Return the (x, y) coordinate for the center point of the cell that contains the specified text.  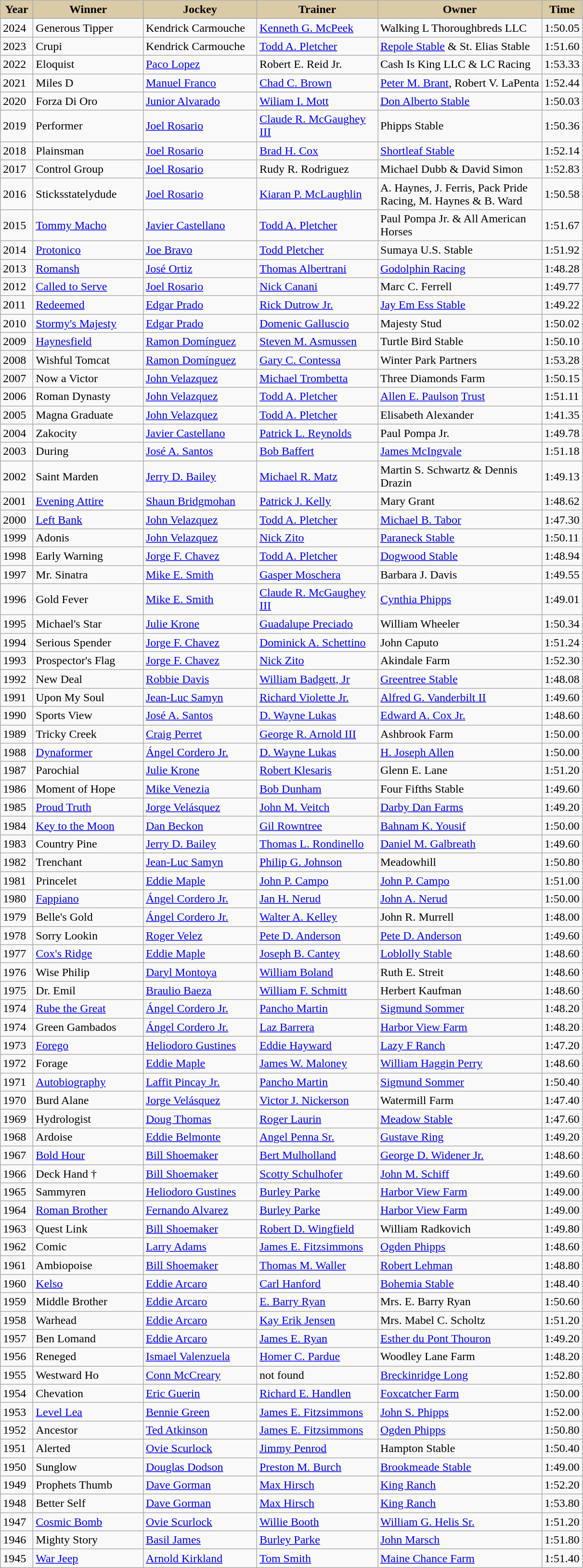
H. Joseph Allen (459, 752)
1:52.80 (562, 1375)
Darby Dan Farms (459, 807)
Chad C. Brown (317, 83)
1973 (17, 1045)
1:50.05 (562, 28)
1:47.60 (562, 1118)
2023 (17, 46)
1987 (17, 771)
Zakocity (89, 433)
1981 (17, 880)
1:51.11 (562, 397)
1:48.80 (562, 1265)
Forego (89, 1045)
Ismael Valenzuela (200, 1357)
Joseph B. Cantey (317, 954)
1:52.00 (562, 1412)
Eddie Belmonte (200, 1137)
Michael Trombetta (317, 378)
1:48.28 (562, 268)
Rube the Great (89, 1009)
Patrick J. Kelly (317, 501)
Jimmy Penrod (317, 1448)
Gustave Ring (459, 1137)
2000 (17, 519)
2008 (17, 360)
Watermill Farm (459, 1100)
1:50.10 (562, 342)
John R. Murrell (459, 917)
Bahnam K. Yousif (459, 825)
1975 (17, 990)
Redeemed (89, 305)
Bob Baffert (317, 451)
1950 (17, 1466)
Daryl Montoya (200, 972)
John M. Veitch (317, 807)
Mary Grant (459, 501)
1:50.58 (562, 193)
Majesty Stud (459, 323)
Bert Mulholland (317, 1155)
Cosmic Bomb (89, 1522)
Meadowhill (459, 862)
Mr. Sinatra (89, 574)
Conn McCreary (200, 1375)
Robert E. Reid Jr. (317, 64)
Performer (89, 126)
Michael Dubb & David Simon (459, 169)
1988 (17, 752)
Forza Di Oro (89, 101)
Homer C. Pardue (317, 1357)
1:48.08 (562, 679)
Bohemia Stable (459, 1284)
1956 (17, 1357)
1998 (17, 556)
George D. Widener Jr. (459, 1155)
Sammyren (89, 1192)
Sports View (89, 716)
War Jeep (89, 1558)
Esther du Pont Thouron (459, 1338)
1:52.44 (562, 83)
Sunglow (89, 1466)
2002 (17, 476)
Crupi (89, 46)
Brad H. Cox (317, 151)
1:50.11 (562, 538)
1:48.00 (562, 917)
New Deal (89, 679)
Bold Hour (89, 1155)
2021 (17, 83)
Control Group (89, 169)
Cash Is King LLC & LC Racing (459, 64)
Paraneck Stable (459, 538)
Patrick L. Reynolds (317, 433)
2012 (17, 287)
1:52.83 (562, 169)
Loblolly Stable (459, 954)
Willie Booth (317, 1522)
John Marsch (459, 1540)
1965 (17, 1192)
Angel Penna Sr. (317, 1137)
1:41.35 (562, 415)
Green Gambados (89, 1027)
Tricky Creek (89, 734)
1962 (17, 1247)
Michael's Star (89, 624)
Protonico (89, 250)
William Radkovich (459, 1229)
Evening Attire (89, 501)
Don Alberto Stable (459, 101)
1:53.80 (562, 1504)
Carl Hanford (317, 1284)
Turtle Bird Stable (459, 342)
1991 (17, 697)
Ben Lomand (89, 1338)
Ancestor (89, 1430)
E. Barry Ryan (317, 1302)
Wiliam I. Mott (317, 101)
Peter M. Brant, Robert V. LaPenta (459, 83)
1:47.30 (562, 519)
1:51.92 (562, 250)
Left Bank (89, 519)
Tommy Macho (89, 225)
1:51.60 (562, 46)
1:51.80 (562, 1540)
2017 (17, 169)
Phipps Stable (459, 126)
Prospector's Flag (89, 661)
1:49.80 (562, 1229)
William Boland (317, 972)
Trainer (317, 10)
1:51.18 (562, 451)
1994 (17, 643)
1:49.55 (562, 574)
Thomas Albertrani (317, 268)
1982 (17, 862)
John Caputo (459, 643)
Walking L Thoroughbreds LLC (459, 28)
Bennie Green (200, 1412)
Dogwood Stable (459, 556)
1:47.40 (562, 1100)
William G. Helis Sr. (459, 1522)
Dr. Emil (89, 990)
Quest Link (89, 1229)
Herbert Kaufman (459, 990)
Warhead (89, 1320)
Deck Hand † (89, 1174)
1954 (17, 1393)
Magna Graduate (89, 415)
Marc C. Ferrell (459, 287)
1:51.24 (562, 643)
1966 (17, 1174)
Shaun Bridgmohan (200, 501)
Mrs. Mabel C. Scholtz (459, 1320)
Douglas Dodson (200, 1466)
Plainsman (89, 151)
Fappiano (89, 899)
Proud Truth (89, 807)
Better Self (89, 1504)
2010 (17, 323)
1:51.40 (562, 1558)
Domenic Galluscio (317, 323)
Trenchant (89, 862)
Breckinridge Long (459, 1375)
1955 (17, 1375)
Michael R. Matz (317, 476)
2006 (17, 397)
Guadalupe Preciado (317, 624)
1985 (17, 807)
Hydrologist (89, 1118)
William F. Schmitt (317, 990)
1:50.36 (562, 126)
Westward Ho (89, 1375)
Gasper Moschera (317, 574)
1948 (17, 1504)
1997 (17, 574)
1960 (17, 1284)
James McIngvale (459, 451)
Mighty Story (89, 1540)
1963 (17, 1229)
Mike Venezia (200, 789)
1:48.62 (562, 501)
Jan H. Nerud (317, 899)
1:50.34 (562, 624)
1:48.40 (562, 1284)
Nick Canani (317, 287)
Allen E. Paulson Trust (459, 397)
Winner (89, 10)
Elisabeth Alexander (459, 415)
Alfred G. Vanderbilt II (459, 697)
Forage (89, 1064)
Richard E. Handlen (317, 1393)
1:53.28 (562, 360)
Comic (89, 1247)
1961 (17, 1265)
1:49.01 (562, 600)
1:50.15 (562, 378)
Ted Atkinson (200, 1430)
Thomas M. Waller (317, 1265)
José Ortiz (200, 268)
Bob Dunham (317, 789)
Stormy's Majesty (89, 323)
Braulio Baeza (200, 990)
Roger Laurin (317, 1118)
1:50.02 (562, 323)
Joe Bravo (200, 250)
Gold Fever (89, 600)
Jay Em Ess Stable (459, 305)
Ambiopoise (89, 1265)
Reneged (89, 1357)
Roman Brother (89, 1210)
Parochial (89, 771)
Four Fifths Stable (459, 789)
Shortleaf Stable (459, 151)
1:53.33 (562, 64)
Mrs. E. Barry Ryan (459, 1302)
Craig Perret (200, 734)
Belle's Gold (89, 917)
2005 (17, 415)
William Haggin Perry (459, 1064)
1978 (17, 936)
Miles D (89, 83)
Cynthia Phipps (459, 600)
Laffit Pincay Jr. (200, 1082)
Brookmeade Stable (459, 1466)
2018 (17, 151)
1968 (17, 1137)
Junior Alvarado (200, 101)
Three Diamonds Farm (459, 378)
2013 (17, 268)
1989 (17, 734)
Adonis (89, 538)
James W. Maloney (317, 1064)
1:48.94 (562, 556)
Kay Erik Jensen (317, 1320)
Paul Pompa Jr. (459, 433)
1945 (17, 1558)
Romansh (89, 268)
Chevation (89, 1393)
2020 (17, 101)
Rick Dutrow Jr. (317, 305)
1:49.13 (562, 476)
William Badgett, Jr (317, 679)
1:47.20 (562, 1045)
Moment of Hope (89, 789)
Larry Adams (200, 1247)
James E. Ryan (317, 1338)
Cox's Ridge (89, 954)
1947 (17, 1522)
1:52.30 (562, 661)
1984 (17, 825)
A. Haynes, J. Ferris, Pack Pride Racing, M. Haynes & B. Ward (459, 193)
2019 (17, 126)
George R. Arnold III (317, 734)
Fernando Alvarez (200, 1210)
Richard Violette Jr. (317, 697)
Foxcatcher Farm (459, 1393)
Now a Victor (89, 378)
2007 (17, 378)
1990 (17, 716)
1971 (17, 1082)
1976 (17, 972)
2016 (17, 193)
2009 (17, 342)
2014 (17, 250)
Kiaran P. McLaughlin (317, 193)
Steven M. Asmussen (317, 342)
1972 (17, 1064)
1:50.03 (562, 101)
Wise Philip (89, 972)
2003 (17, 451)
Daniel M. Galbreath (459, 844)
1946 (17, 1540)
Rudy R. Rodriguez (317, 169)
Gil Rowntree (317, 825)
Called to Serve (89, 287)
Eloquist (89, 64)
Manuel Franco (200, 83)
1:52.20 (562, 1485)
Burd Alane (89, 1100)
Woodley Lane Farm (459, 1357)
2015 (17, 225)
Dan Beckon (200, 825)
1977 (17, 954)
Basil James (200, 1540)
2001 (17, 501)
Country Pine (89, 844)
2022 (17, 64)
1999 (17, 538)
Laz Barrera (317, 1027)
1979 (17, 917)
Robbie Davis (200, 679)
1:51.67 (562, 225)
Tom Smith (317, 1558)
Alerted (89, 1448)
Kenneth G. McPeek (317, 28)
1:52.14 (562, 151)
1980 (17, 899)
2024 (17, 28)
1959 (17, 1302)
Hampton Stable (459, 1448)
Time (562, 10)
Michael B. Tabor (459, 519)
Jockey (200, 10)
Akindale Farm (459, 661)
1:50.60 (562, 1302)
Winter Park Partners (459, 360)
2011 (17, 305)
Greentree Stable (459, 679)
Saint Marden (89, 476)
Year (17, 10)
1992 (17, 679)
Eric Guerin (200, 1393)
Meadow Stable (459, 1118)
Haynesfield (89, 342)
1996 (17, 600)
Sticksstatelydude (89, 193)
Ruth E. Streit (459, 972)
1958 (17, 1320)
Walter A. Kelley (317, 917)
John S. Phipps (459, 1412)
Princelet (89, 880)
1964 (17, 1210)
Ashbrook Farm (459, 734)
Roger Velez (200, 936)
Martin S. Schwartz & Dennis Drazin (459, 476)
Robert Lehman (459, 1265)
Scotty Schulhofer (317, 1174)
1949 (17, 1485)
2004 (17, 433)
Upon My Soul (89, 697)
1:49.78 (562, 433)
1957 (17, 1338)
1:49.77 (562, 287)
1:49.22 (562, 305)
Paul Pompa Jr. & All American Horses (459, 225)
Generous Tipper (89, 28)
1967 (17, 1155)
Glenn E. Lane (459, 771)
Roman Dynasty (89, 397)
Edward A. Cox Jr. (459, 716)
John M. Schiff (459, 1174)
Preston M. Burch (317, 1466)
Victor J. Nickerson (317, 1100)
Repole Stable & St. Elias Stable (459, 46)
Owner (459, 10)
Autobiography (89, 1082)
1:51.00 (562, 880)
William Wheeler (459, 624)
Robert Klesaris (317, 771)
Dynaformer (89, 752)
not found (317, 1375)
John A. Nerud (459, 899)
Todd Pletcher (317, 250)
1953 (17, 1412)
Barbara J. Davis (459, 574)
1993 (17, 661)
1986 (17, 789)
Doug Thomas (200, 1118)
Prophets Thumb (89, 1485)
Serious Spender (89, 643)
1970 (17, 1100)
Key to the Moon (89, 825)
1983 (17, 844)
Ardoise (89, 1137)
1952 (17, 1430)
Level Lea (89, 1412)
Godolphin Racing (459, 268)
Wishful Tomcat (89, 360)
During (89, 451)
Kelso (89, 1284)
Arnold Kirkland (200, 1558)
1951 (17, 1448)
1995 (17, 624)
Robert D. Wingfield (317, 1229)
Sumaya U.S. Stable (459, 250)
Middle Brother (89, 1302)
Paco Lopez (200, 64)
Early Warning (89, 556)
Gary C. Contessa (317, 360)
Thomas L. Rondinello (317, 844)
Philip G. Johnson (317, 862)
Dominick A. Schettino (317, 643)
Sorry Lookin (89, 936)
1969 (17, 1118)
Lazy F Ranch (459, 1045)
Maine Chance Farm (459, 1558)
Eddie Hayward (317, 1045)
